From the cell containing the given text, extract its center point as [x, y] coordinate. 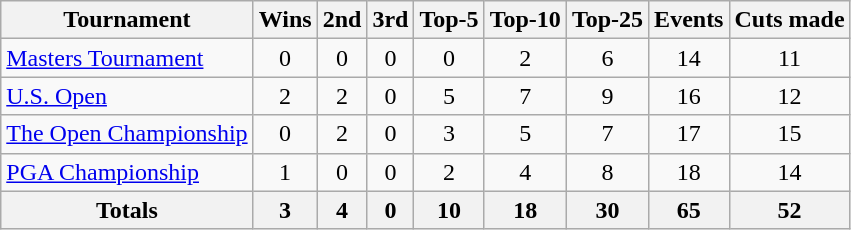
17 [689, 134]
Top-10 [525, 20]
52 [790, 210]
U.S. Open [127, 96]
3rd [390, 20]
Top-5 [449, 20]
16 [689, 96]
Cuts made [790, 20]
6 [607, 58]
PGA Championship [127, 172]
Totals [127, 210]
1 [285, 172]
The Open Championship [127, 134]
Top-25 [607, 20]
12 [790, 96]
8 [607, 172]
Events [689, 20]
Wins [285, 20]
11 [790, 58]
10 [449, 210]
9 [607, 96]
Tournament [127, 20]
15 [790, 134]
2nd [342, 20]
65 [689, 210]
Masters Tournament [127, 58]
30 [607, 210]
